Return the (X, Y) coordinate for the center point of the cell that contains the specified text.  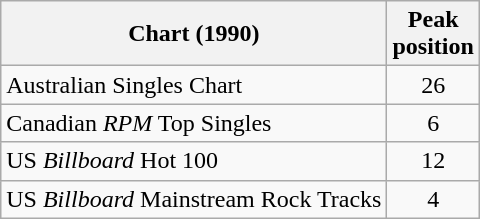
4 (433, 199)
Canadian RPM Top Singles (194, 123)
Peakposition (433, 34)
Chart (1990) (194, 34)
12 (433, 161)
US Billboard Mainstream Rock Tracks (194, 199)
US Billboard Hot 100 (194, 161)
6 (433, 123)
Australian Singles Chart (194, 85)
26 (433, 85)
